Extract the (x, y) coordinate from the center of the cell holding the provided text.  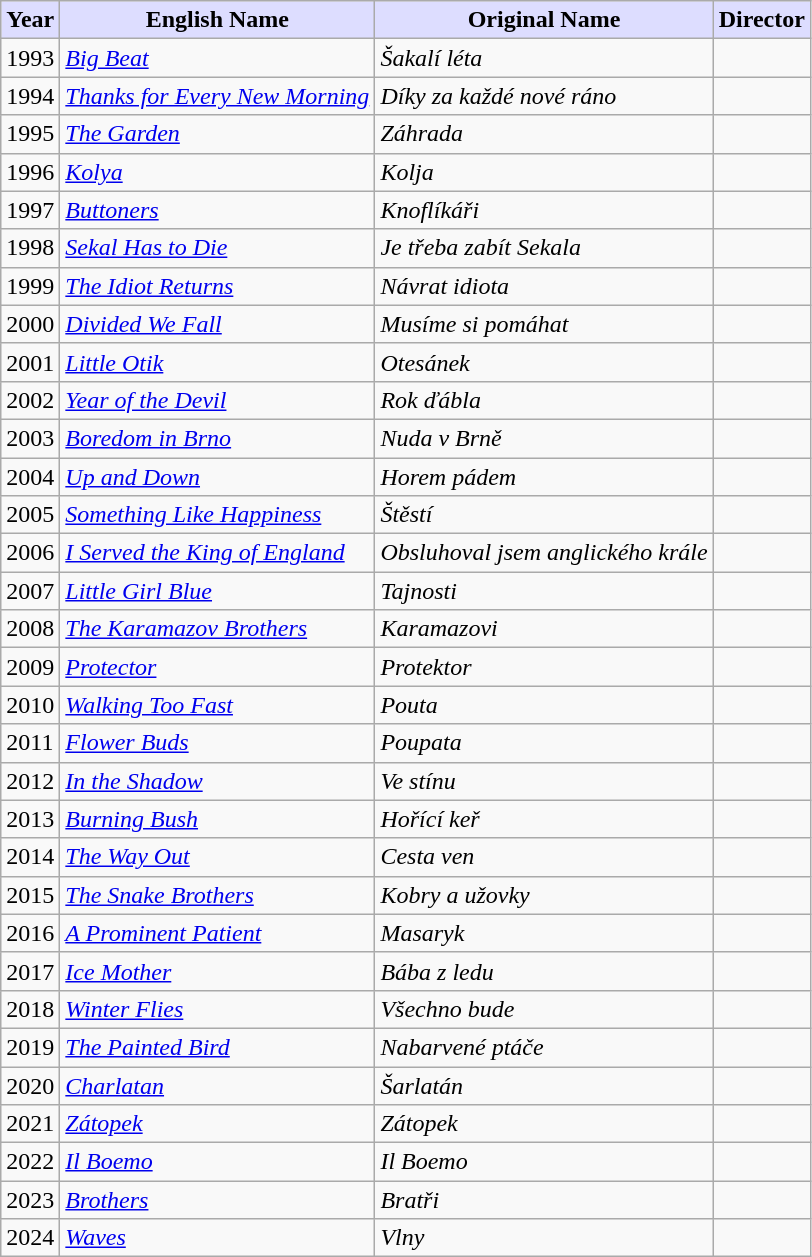
Pouta (544, 705)
Záhrada (544, 134)
Divided We Fall (218, 324)
2009 (30, 667)
Bába z ledu (544, 971)
2007 (30, 591)
1996 (30, 172)
Knoflíkáři (544, 210)
Návrat idiota (544, 286)
Karamazovi (544, 629)
Protektor (544, 667)
Director (762, 20)
2003 (30, 438)
Je třeba zabít Sekala (544, 248)
Winter Flies (218, 1009)
2006 (30, 553)
Tajnosti (544, 591)
Walking Too Fast (218, 705)
Všechno bude (544, 1009)
2021 (30, 1124)
Little Otik (218, 362)
Obsluhoval jsem anglického krále (544, 553)
Šakalí léta (544, 58)
2010 (30, 705)
In the Shadow (218, 781)
2022 (30, 1162)
2001 (30, 362)
Up and Down (218, 477)
Masaryk (544, 933)
Štěstí (544, 515)
Nabarvené ptáče (544, 1047)
English Name (218, 20)
The Idiot Returns (218, 286)
Kobry a užovky (544, 895)
2019 (30, 1047)
2020 (30, 1085)
2023 (30, 1200)
Thanks for Every New Morning (218, 96)
2012 (30, 781)
2015 (30, 895)
Brothers (218, 1200)
Kolya (218, 172)
1995 (30, 134)
2024 (30, 1238)
Charlatan (218, 1085)
Flower Buds (218, 743)
A Prominent Patient (218, 933)
Bratři (544, 1200)
The Garden (218, 134)
Ice Mother (218, 971)
Something Like Happiness (218, 515)
The Way Out (218, 857)
Musíme si pomáhat (544, 324)
2000 (30, 324)
2018 (30, 1009)
2005 (30, 515)
Little Girl Blue (218, 591)
2011 (30, 743)
Burning Bush (218, 819)
The Snake Brothers (218, 895)
2017 (30, 971)
Díky za každé nové ráno (544, 96)
1999 (30, 286)
Buttoners (218, 210)
2008 (30, 629)
Rok ďábla (544, 400)
Vlny (544, 1238)
1997 (30, 210)
2004 (30, 477)
The Painted Bird (218, 1047)
Sekal Has to Die (218, 248)
Šarlatán (544, 1085)
Big Beat (218, 58)
Year (30, 20)
I Served the King of England (218, 553)
Waves (218, 1238)
Cesta ven (544, 857)
Ve stínu (544, 781)
Nuda v Brně (544, 438)
2013 (30, 819)
The Karamazov Brothers (218, 629)
Original Name (544, 20)
Boredom in Brno (218, 438)
1998 (30, 248)
Horem pádem (544, 477)
1994 (30, 96)
2014 (30, 857)
Kolja (544, 172)
Protector (218, 667)
Otesánek (544, 362)
1993 (30, 58)
Poupata (544, 743)
Year of the Devil (218, 400)
2016 (30, 933)
2002 (30, 400)
Hořící keř (544, 819)
